Return the (x, y) coordinate for the center point of the cell that contains the specified text.  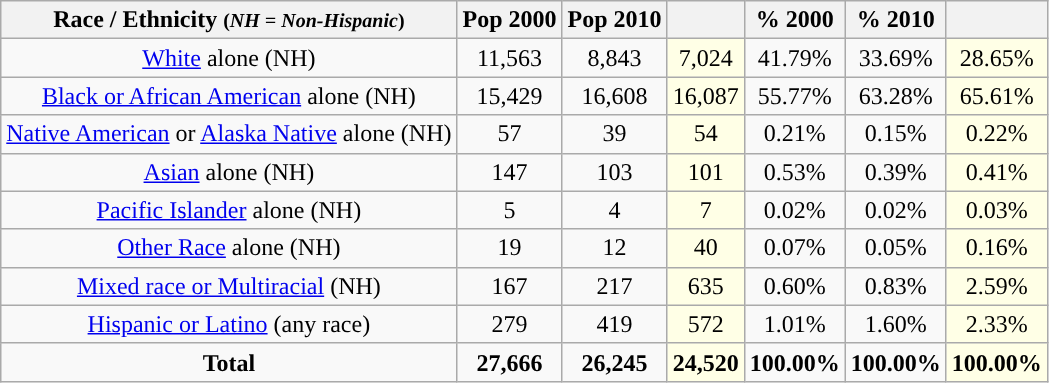
101 (706, 172)
55.77% (794, 96)
Pop 2000 (510, 20)
0.53% (794, 172)
0.21% (794, 134)
Asian alone (NH) (229, 172)
27,666 (510, 362)
0.15% (896, 134)
2.33% (996, 324)
1.01% (794, 324)
Hispanic or Latino (any race) (229, 324)
0.22% (996, 134)
1.60% (896, 324)
% 2010 (896, 20)
24,520 (706, 362)
28.65% (996, 58)
Pacific Islander alone (NH) (229, 210)
635 (706, 286)
19 (510, 248)
39 (614, 134)
0.16% (996, 248)
147 (510, 172)
Mixed race or Multiracial (NH) (229, 286)
Race / Ethnicity (NH = Non-Hispanic) (229, 20)
419 (614, 324)
65.61% (996, 96)
Black or African American alone (NH) (229, 96)
11,563 (510, 58)
54 (706, 134)
0.03% (996, 210)
33.69% (896, 58)
26,245 (614, 362)
0.39% (896, 172)
217 (614, 286)
167 (510, 286)
40 (706, 248)
41.79% (794, 58)
8,843 (614, 58)
572 (706, 324)
16,608 (614, 96)
57 (510, 134)
63.28% (896, 96)
0.07% (794, 248)
0.41% (996, 172)
0.60% (794, 286)
279 (510, 324)
2.59% (996, 286)
16,087 (706, 96)
Pop 2010 (614, 20)
4 (614, 210)
Other Race alone (NH) (229, 248)
0.05% (896, 248)
7,024 (706, 58)
Native American or Alaska Native alone (NH) (229, 134)
5 (510, 210)
White alone (NH) (229, 58)
7 (706, 210)
Total (229, 362)
0.83% (896, 286)
15,429 (510, 96)
103 (614, 172)
12 (614, 248)
% 2000 (794, 20)
